Detect which cell encompasses the target text, then output its [X, Y] center coordinate. 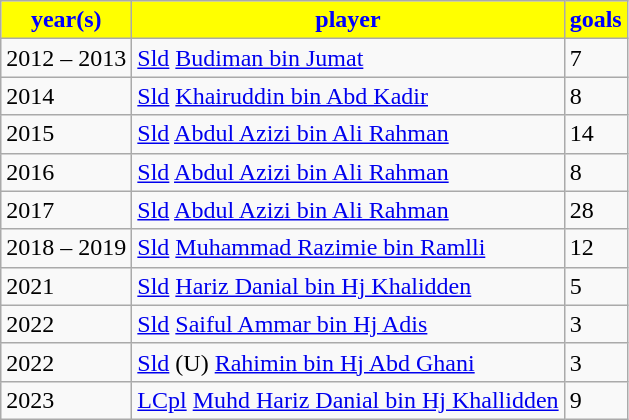
2016 [66, 172]
28 [596, 210]
12 [596, 248]
9 [596, 400]
2018 – 2019 [66, 248]
goals [596, 20]
Sld Khairuddin bin Abd Kadir [348, 96]
2017 [66, 210]
2015 [66, 134]
LCpl Muhd Hariz Danial bin Hj Khallidden [348, 400]
Sld Hariz Danial bin Hj Khalidden [348, 286]
Sld (U) Rahimin bin Hj Abd Ghani [348, 362]
Sld Muhammad Razimie bin Ramlli [348, 248]
2023 [66, 400]
year(s) [66, 20]
2012 – 2013 [66, 58]
5 [596, 286]
7 [596, 58]
2021 [66, 286]
2014 [66, 96]
Sld Saiful Ammar bin Hj Adis [348, 324]
Sld Budiman bin Jumat [348, 58]
14 [596, 134]
player [348, 20]
